Search for the cell housing the specified text and yield its (x, y) center coordinate. 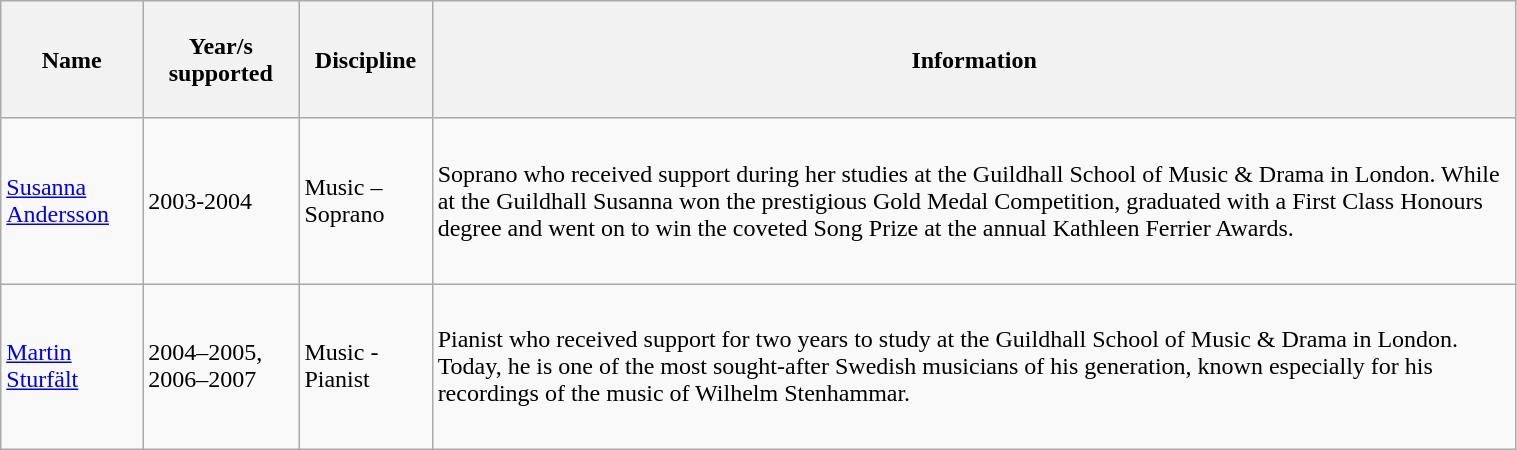
Year/s supported (221, 60)
2003-2004 (221, 201)
Susanna Andersson (72, 201)
Martin Sturfält (72, 367)
Music – Soprano (366, 201)
Name (72, 60)
Discipline (366, 60)
Music - Pianist (366, 367)
Information (974, 60)
2004–2005, 2006–2007 (221, 367)
